Return (X, Y) of the center of cell containing provided text 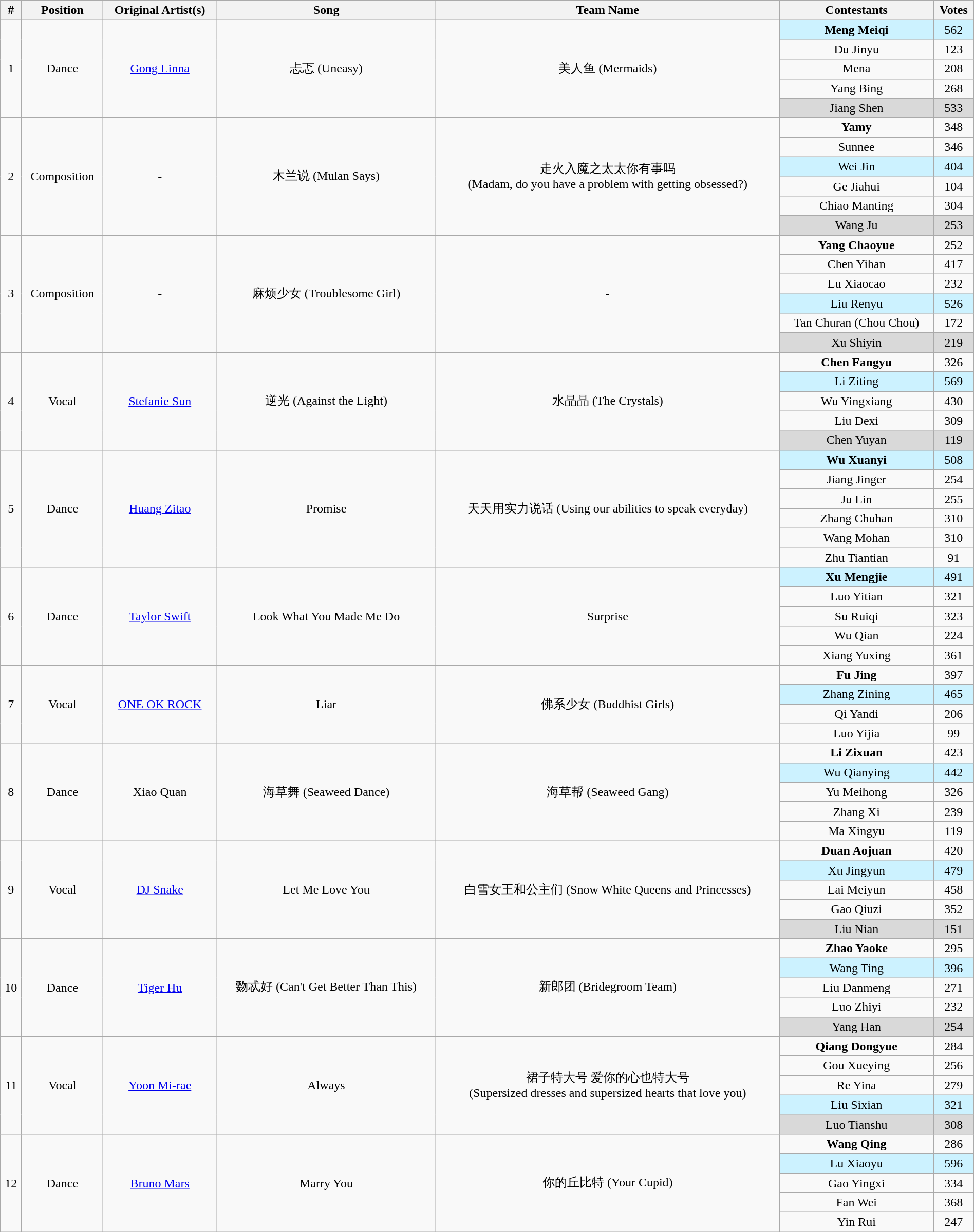
417 (953, 264)
12 (11, 1183)
308 (953, 1124)
忐忑 (Uneasy) (327, 69)
Chiao Manting (856, 205)
Re Yina (856, 1085)
Duan Aojuan (856, 850)
走火入魔之太太你有事吗(Madam, do you have a problem with getting obsessed?) (608, 176)
Chen Yuyan (856, 440)
256 (953, 1066)
Wang Ju (856, 225)
Original Artist(s) (160, 10)
Team Name (608, 10)
Yang Bing (856, 88)
Wang Qing (856, 1144)
Zhang Zining (856, 694)
368 (953, 1203)
Yu Meihong (856, 792)
美人鱼 (Mermaids) (608, 69)
239 (953, 811)
Yamy (856, 127)
海草帮 (Seaweed Gang) (608, 792)
346 (953, 147)
Qi Yandi (856, 714)
Yoon Mi-rae (160, 1085)
逆光 (Against the Light) (327, 401)
Look What You Made Me Do (327, 616)
Yin Rui (856, 1222)
Xu Mengjie (856, 577)
Position (63, 10)
Luo Yijia (856, 733)
442 (953, 772)
Sunnee (856, 147)
Zhao Yaoke (856, 949)
Wang Ting (856, 968)
4 (11, 401)
Luo Tianshu (856, 1124)
247 (953, 1222)
11 (11, 1085)
323 (953, 616)
479 (953, 870)
2 (11, 176)
Let Me Love You (327, 889)
284 (953, 1046)
404 (953, 166)
Du Jinyu (856, 49)
Wu Qianying (856, 772)
Votes (953, 10)
104 (953, 186)
木兰说 (Mulan Says) (327, 176)
Su Ruiqi (856, 616)
Ma Xingyu (856, 831)
Li Ziting (856, 382)
526 (953, 304)
151 (953, 929)
ONE OK ROCK (160, 704)
309 (953, 421)
5 (11, 508)
99 (953, 733)
天天用实力说话 (Using our abilities to speak everyday) (608, 508)
491 (953, 577)
Mena (856, 69)
Fu Jing (856, 675)
Qiang Dongyue (856, 1046)
508 (953, 460)
你的丘比特 (Your Cupid) (608, 1183)
596 (953, 1163)
Liu Dexi (856, 421)
361 (953, 655)
396 (953, 968)
465 (953, 694)
271 (953, 988)
Ju Lin (856, 499)
Always (327, 1085)
Meng Meiqi (856, 30)
麻烦少女 (Troublesome Girl) (327, 294)
Wu Qian (856, 636)
新郎团 (Bridegroom Team) (608, 988)
Stefanie Sun (160, 401)
Jiang Jinger (856, 479)
123 (953, 49)
9 (11, 889)
Wu Yingxiang (856, 401)
430 (953, 401)
295 (953, 949)
352 (953, 909)
Tan Churan (Chou Chou) (856, 323)
Li Zixuan (856, 753)
Liu Nian (856, 929)
Marry You (327, 1183)
3 (11, 294)
Xiao Quan (160, 792)
172 (953, 323)
Promise (327, 508)
覅忒好 (Can't Get Better Than This) (327, 988)
Gong Linna (160, 69)
水晶晶 (The Crystals) (608, 401)
Lu Xiaocao (856, 284)
裙子特大号 爱你的心也特大号(Supersized dresses and supersized hearts that love you) (608, 1085)
Yang Chaoyue (856, 245)
255 (953, 499)
Liu Danmeng (856, 988)
Zhang Xi (856, 811)
Contestants (856, 10)
208 (953, 69)
Lu Xiaoyu (856, 1163)
Song (327, 10)
Luo Yitian (856, 597)
Xu Shiyin (856, 343)
Jiang Shen (856, 108)
Liu Sixian (856, 1105)
Yang Han (856, 1027)
224 (953, 636)
569 (953, 382)
397 (953, 675)
Chen Yihan (856, 264)
10 (11, 988)
Gou Xueying (856, 1066)
268 (953, 88)
348 (953, 127)
286 (953, 1144)
Lai Meiyun (856, 890)
219 (953, 343)
Zhang Chuhan (856, 518)
206 (953, 714)
91 (953, 557)
423 (953, 753)
Bruno Mars (160, 1183)
Wang Mohan (856, 538)
420 (953, 850)
562 (953, 30)
Zhu Tiantian (856, 557)
252 (953, 245)
Surprise (608, 616)
Ge Jiahui (856, 186)
Luo Zhiyi (856, 1007)
Gao Yingxi (856, 1183)
253 (953, 225)
白雪女王和公主们 (Snow White Queens and Princesses) (608, 889)
1 (11, 69)
Fan Wei (856, 1203)
6 (11, 616)
Gao Qiuzi (856, 909)
533 (953, 108)
Liu Renyu (856, 304)
DJ Snake (160, 889)
304 (953, 205)
Taylor Swift (160, 616)
Wei Jin (856, 166)
Liar (327, 704)
8 (11, 792)
Wu Xuanyi (856, 460)
Tiger Hu (160, 988)
279 (953, 1085)
海草舞 (Seaweed Dance) (327, 792)
佛系少女 (Buddhist Girls) (608, 704)
458 (953, 890)
Xu Jingyun (856, 870)
Xiang Yuxing (856, 655)
# (11, 10)
Chen Fangyu (856, 362)
Huang Zitao (160, 508)
334 (953, 1183)
7 (11, 704)
